Detect which cell encompasses the target text, then output its [x, y] center coordinate. 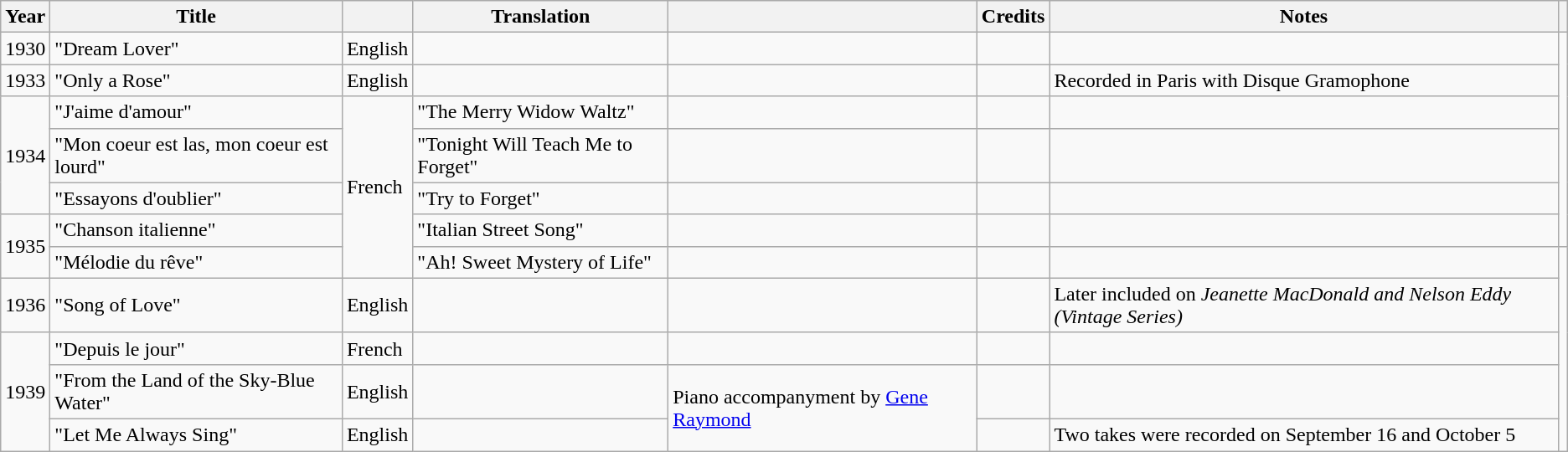
"Let Me Always Sing" [196, 434]
"Italian Street Song" [541, 230]
Notes [1303, 17]
1930 [25, 49]
Title [196, 17]
1934 [25, 156]
"Chanson italienne" [196, 230]
Year [25, 17]
"Only a Rose" [196, 80]
Piano accompanyment by Gene Raymond [823, 407]
"Song of Love" [196, 305]
"Dream Lover" [196, 49]
1933 [25, 80]
Recorded in Paris with Disque Gramophone [1303, 80]
"Mon coeur est las, mon coeur est lourd" [196, 156]
"J'aime d'amour" [196, 112]
"Try to Forget" [541, 198]
Translation [541, 17]
"Mélodie du rêve" [196, 262]
1935 [25, 246]
"Depuis le jour" [196, 348]
"The Merry Widow Waltz" [541, 112]
"From the Land of the Sky-Blue Water" [196, 392]
"Essayons d'oublier" [196, 198]
Later included on Jeanette MacDonald and Nelson Eddy (Vintage Series) [1303, 305]
1936 [25, 305]
Credits [1014, 17]
1939 [25, 392]
"Ah! Sweet Mystery of Life" [541, 262]
"Tonight Will Teach Me to Forget" [541, 156]
Two takes were recorded on September 16 and October 5 [1303, 434]
